Identify which cell holds the provided text, then report its [x, y] central coordinate. 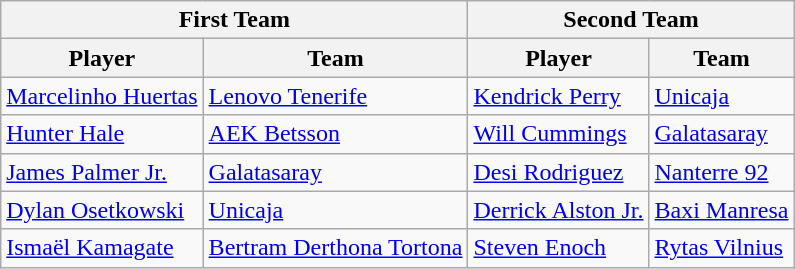
James Palmer Jr. [102, 172]
Nanterre 92 [722, 172]
AEK Betsson [336, 134]
Hunter Hale [102, 134]
Lenovo Tenerife [336, 96]
Second Team [631, 20]
Dylan Osetkowski [102, 210]
Steven Enoch [558, 248]
Baxi Manresa [722, 210]
First Team [234, 20]
Marcelinho Huertas [102, 96]
Will Cummings [558, 134]
Desi Rodriguez [558, 172]
Ismaël Kamagate [102, 248]
Bertram Derthona Tortona [336, 248]
Rytas Vilnius [722, 248]
Kendrick Perry [558, 96]
Derrick Alston Jr. [558, 210]
